For the text-containing cell, return its midpoint in [X, Y] coordinate format. 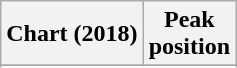
Peak position [189, 34]
Chart (2018) [72, 34]
